Capture the cell that displays the provided text and extract its (x, y) central coordinate. 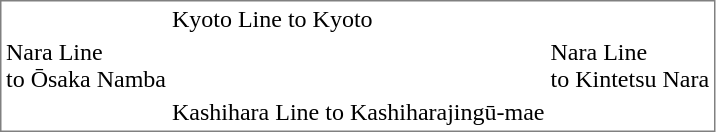
Kyoto Line to Kyoto (358, 19)
Nara Lineto Kintetsu Nara (630, 66)
Kashihara Line to Kashiharajingū-mae (358, 113)
Nara Lineto Ōsaka Namba (86, 66)
